Search for the cell housing the specified text and yield its (x, y) center coordinate. 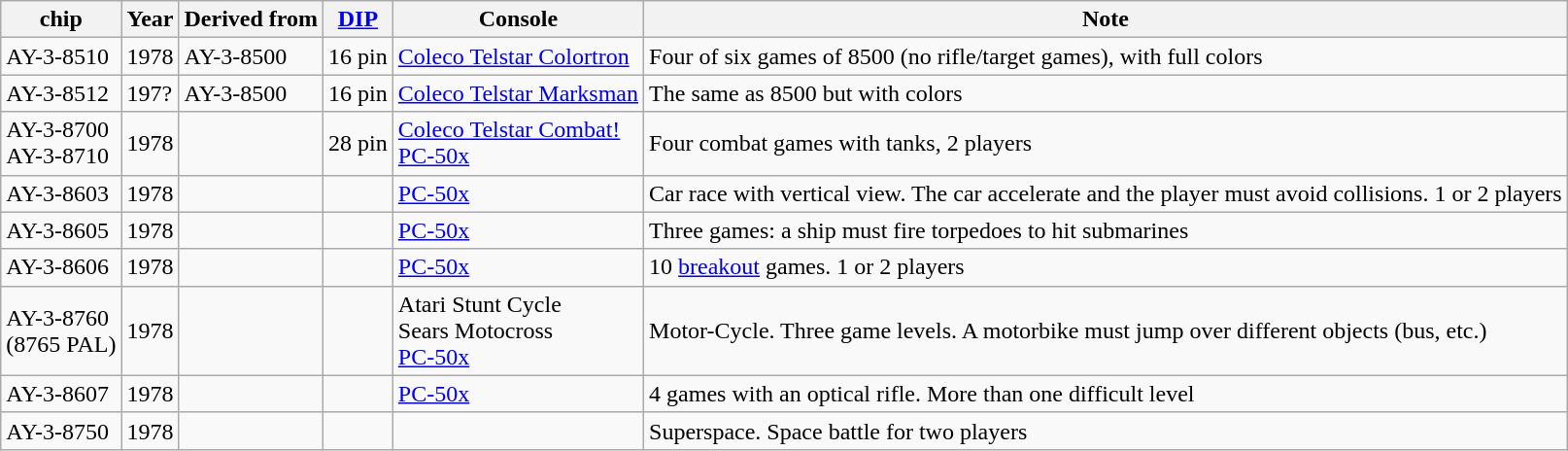
197? (150, 93)
Coleco Telstar Marksman (518, 93)
chip (61, 19)
DIP (358, 19)
Console (518, 19)
The same as 8500 but with colors (1106, 93)
Note (1106, 19)
AY-3-8607 (61, 394)
Three games: a ship must fire torpedoes to hit submarines (1106, 230)
AY-3-8510 (61, 56)
28 pin (358, 144)
AY-3-8750 (61, 431)
AY-3-8606 (61, 267)
Motor-Cycle. Three game levels. A motorbike must jump over different objects (bus, etc.) (1106, 330)
Atari Stunt Cycle Sears Motocross PC-50x (518, 330)
AY-3-8603 (61, 193)
Four of six games of 8500 (no rifle/target games), with full colors (1106, 56)
Four combat games with tanks, 2 players (1106, 144)
AY-3-8512 (61, 93)
AY-3-8760(8765 PAL) (61, 330)
Coleco Telstar Combat!PC-50x (518, 144)
10 breakout games. 1 or 2 players (1106, 267)
4 games with an optical rifle. More than one difficult level (1106, 394)
Superspace. Space battle for two players (1106, 431)
Coleco Telstar Colortron (518, 56)
Year (150, 19)
Derived from (251, 19)
Car race with vertical view. The car accelerate and the player must avoid collisions. 1 or 2 players (1106, 193)
AY-3-8700 AY-3-8710 (61, 144)
AY-3-8605 (61, 230)
